Locate the cell with the specified text and output its [x, y] center coordinate. 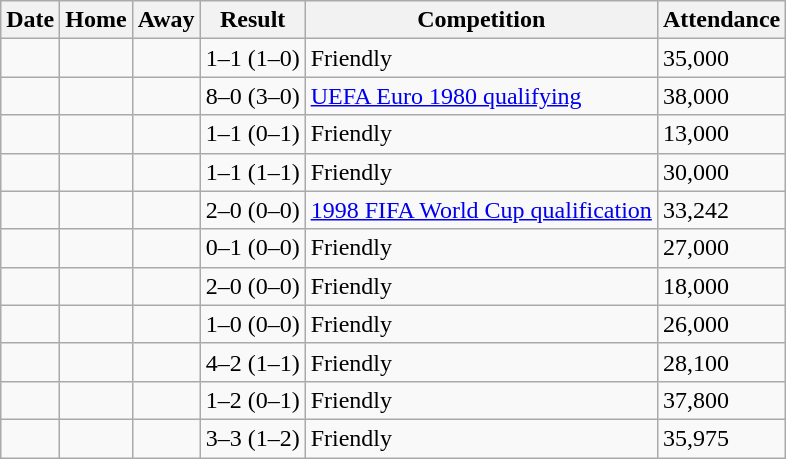
8–0 (3–0) [252, 96]
33,242 [721, 210]
Attendance [721, 20]
35,000 [721, 58]
37,800 [721, 400]
38,000 [721, 96]
0–1 (0–0) [252, 248]
30,000 [721, 172]
Home [96, 20]
1998 FIFA World Cup qualification [481, 210]
35,975 [721, 438]
26,000 [721, 324]
Result [252, 20]
1–1 (0–1) [252, 134]
1–2 (0–1) [252, 400]
1–0 (0–0) [252, 324]
Away [166, 20]
27,000 [721, 248]
18,000 [721, 286]
3–3 (1–2) [252, 438]
UEFA Euro 1980 qualifying [481, 96]
28,100 [721, 362]
13,000 [721, 134]
1–1 (1–1) [252, 172]
4–2 (1–1) [252, 362]
1–1 (1–0) [252, 58]
Date [30, 20]
Competition [481, 20]
